Find where the given text appears and provide that cell's center as (X, Y) coordinate. 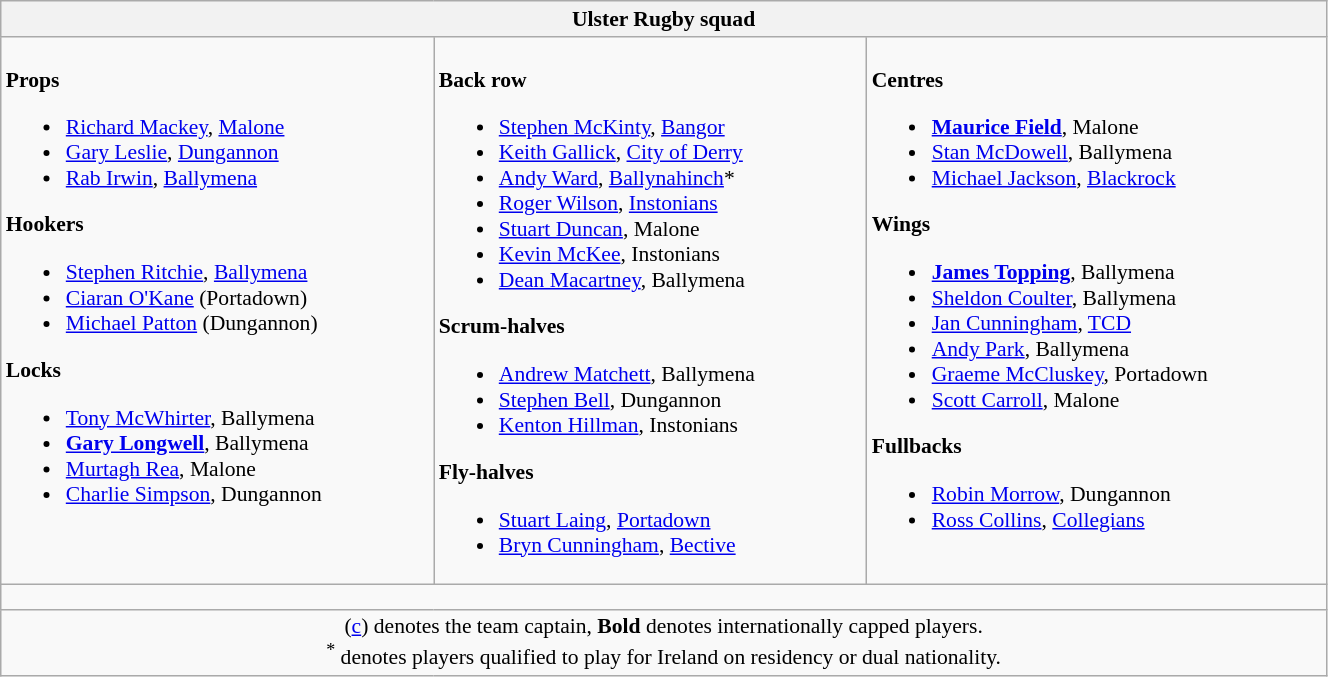
Ulster Rugby squad (664, 19)
